Determine the (X, Y) coordinate at the center of the cell enclosing the given text.  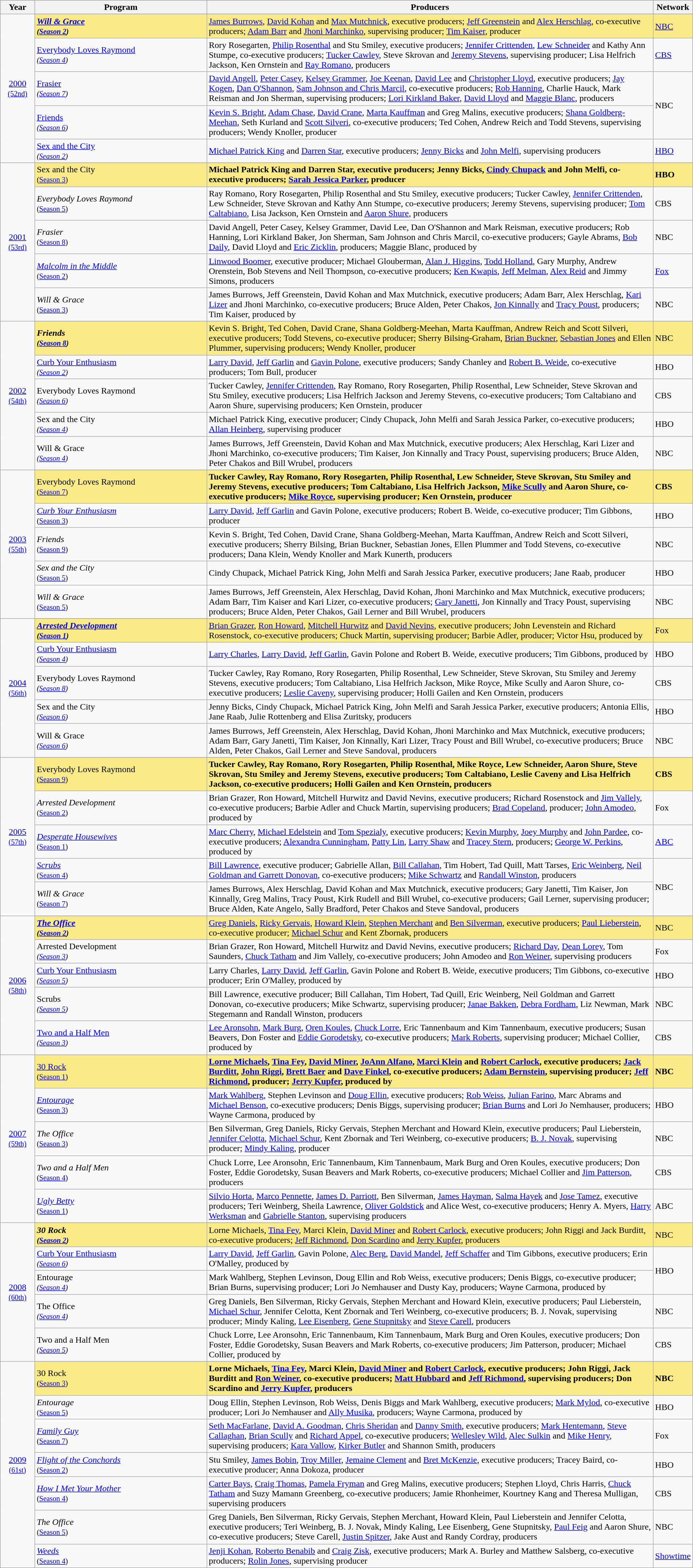
Everybody Loves Raymond(Season 8) (121, 683)
Curb Your Enthusiasm(Season 3) (121, 516)
Ugly Betty(Season 1) (121, 1206)
Desperate Housewives(Season 1) (121, 841)
Everybody Loves Raymond(Season 9) (121, 774)
2008(60th) (18, 1292)
2000(52nd) (18, 89)
Year (18, 7)
Sex and the City(Season 6) (121, 712)
2006(58th) (18, 985)
2007(59th) (18, 1139)
Sex and the City(Season 2) (121, 151)
Program (121, 7)
Entourage(Season 5) (121, 1407)
Friends(Season 9) (121, 544)
Larry David, Jeff Garlin and Gavin Polone, executive producers; Robert B. Weide, co-executive producer; Tim Gibbons, producer (430, 516)
2001(53rd) (18, 242)
Everybody Loves Raymond(Season 4) (121, 55)
Weeds(Season 4) (121, 1556)
Will & Grace(Season 2) (121, 26)
Two and a Half Men(Season 3) (121, 1038)
Entourage(Season 4) (121, 1282)
Arrested Development(Season 2) (121, 808)
The Office(Season 5) (121, 1527)
Will & Grace(Season 5) (121, 602)
2004(56th) (18, 688)
30 Rock(Season 2) (121, 1235)
The Office(Season 3) (121, 1139)
2003(55th) (18, 544)
Sex and the City(Season 5) (121, 573)
Frasier(Season 8) (121, 237)
Entourage(Season 3) (121, 1105)
The Office(Season 2) (121, 928)
Family Guy(Season 7) (121, 1436)
Malcolm in the Middle(Season 2) (121, 271)
Flight of the Conchords(Season 2) (121, 1464)
Arrested Development(Season 1) (121, 631)
Scrubs(Season 5) (121, 1004)
Will & Grace(Season 3) (121, 304)
Cindy Chupack, Michael Patrick King, John Melfi and Sarah Jessica Parker, executive producers; Jane Raab, producer (430, 573)
Two and a Half Men(Season 5) (121, 1345)
Showtime (673, 1556)
Sex and the City(Season 3) (121, 175)
Network (673, 7)
Curb Your Enthusiasm(Season 4) (121, 654)
Frasier(Season 7) (121, 89)
Everybody Loves Raymond(Season 7) (121, 487)
30 Rock(Season 1) (121, 1071)
Curb Your Enthusiasm(Season 6) (121, 1258)
Sex and the City(Season 4) (121, 424)
2009(61st) (18, 1464)
Curb Your Enthusiasm(Season 2) (121, 366)
Everybody Loves Raymond(Season 5) (121, 203)
Larry David, Jeff Garlin, Gavin Polone, Alec Berg, David Mandel, Jeff Schaffer and Tim Gibbons, executive producers; Erin O'Malley, produced by (430, 1258)
Will & Grace(Season 4) (121, 453)
Scrubs(Season 4) (121, 871)
Will & Grace(Season 6) (121, 740)
30 Rock(Season 3) (121, 1379)
2005(57th) (18, 836)
Everybody Loves Raymond(Season 6) (121, 396)
Michael Patrick King and Darren Star, executive producers; Jenny Bicks and John Melfi, supervising producers (430, 151)
Larry Charles, Larry David, Jeff Garlin, Gavin Polone and Robert B. Weide, executive producers; Tim Gibbons, produced by (430, 654)
Producers (430, 7)
How I Met Your Mother(Season 4) (121, 1493)
Larry David, Jeff Garlin and Gavin Polone, executive producers; Sandy Chanley and Robert B. Weide, co-executive producers; Tom Bull, producer (430, 366)
Curb Your Enthusiasm(Season 5) (121, 975)
Will & Grace(Season 7) (121, 899)
2002(54th) (18, 395)
Arrested Development(Season 3) (121, 952)
Friends(Season 6) (121, 122)
Two and a Half Men(Season 4) (121, 1172)
Friends(Season 8) (121, 338)
The Office(Season 4) (121, 1311)
